From the cell containing the given text, extract its center point as [x, y] coordinate. 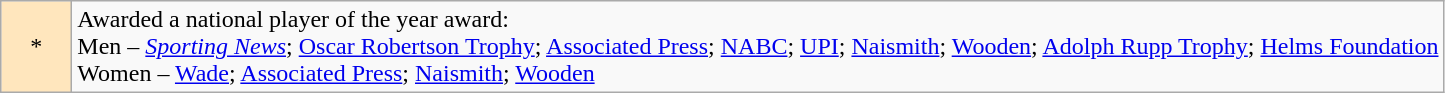
* [36, 47]
